Capture the cell that displays the provided text and extract its (x, y) central coordinate. 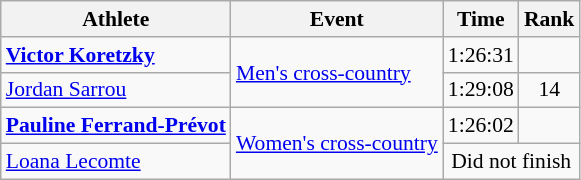
Women's cross-country (337, 144)
Pauline Ferrand-Prévot (116, 126)
Athlete (116, 19)
Rank (550, 19)
1:29:08 (481, 90)
Jordan Sarrou (116, 90)
Victor Koretzky (116, 55)
Time (481, 19)
Men's cross-country (337, 72)
Did not finish (512, 162)
Event (337, 19)
Loana Lecomte (116, 162)
1:26:02 (481, 126)
14 (550, 90)
1:26:31 (481, 55)
